Search for the cell housing the specified text and yield its (x, y) center coordinate. 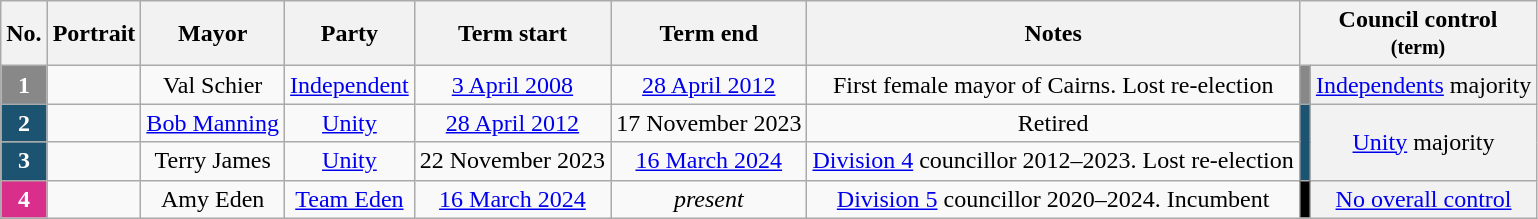
1 (24, 85)
Portrait (94, 34)
present (709, 199)
Party (350, 34)
Council control (term) (1418, 34)
Independents majority (1423, 85)
Division 4 councillor 2012–2023. Lost re-election (1053, 161)
3 (24, 161)
First female mayor of Cairns. Lost re-election (1053, 85)
Val Schier (213, 85)
Retired (1053, 123)
4 (24, 199)
Unity majority (1423, 142)
Term start (512, 34)
3 April 2008 (512, 85)
Bob Manning (213, 123)
22 November 2023 (512, 161)
Term end (709, 34)
Division 5 councillor 2020–2024. Incumbent (1053, 199)
No overall control (1423, 199)
No. (24, 34)
17 November 2023 (709, 123)
Notes (1053, 34)
Terry James (213, 161)
Amy Eden (213, 199)
Mayor (213, 34)
Independent (350, 85)
2 (24, 123)
Team Eden (350, 199)
